From the cell containing the given text, extract its center point as (x, y) coordinate. 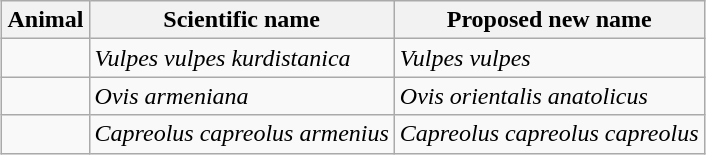
Capreolus capreolus capreolus (549, 134)
Scientific name (242, 20)
Ovis orientalis anatolicus (549, 96)
Capreolus capreolus armenius (242, 134)
Vulpes vulpes (549, 58)
Vulpes vulpes kurdistanica (242, 58)
Ovis armeniana (242, 96)
Animal (46, 20)
Proposed new name (549, 20)
